Provide the [X, Y] coordinate of the cell's center where the given text is located.  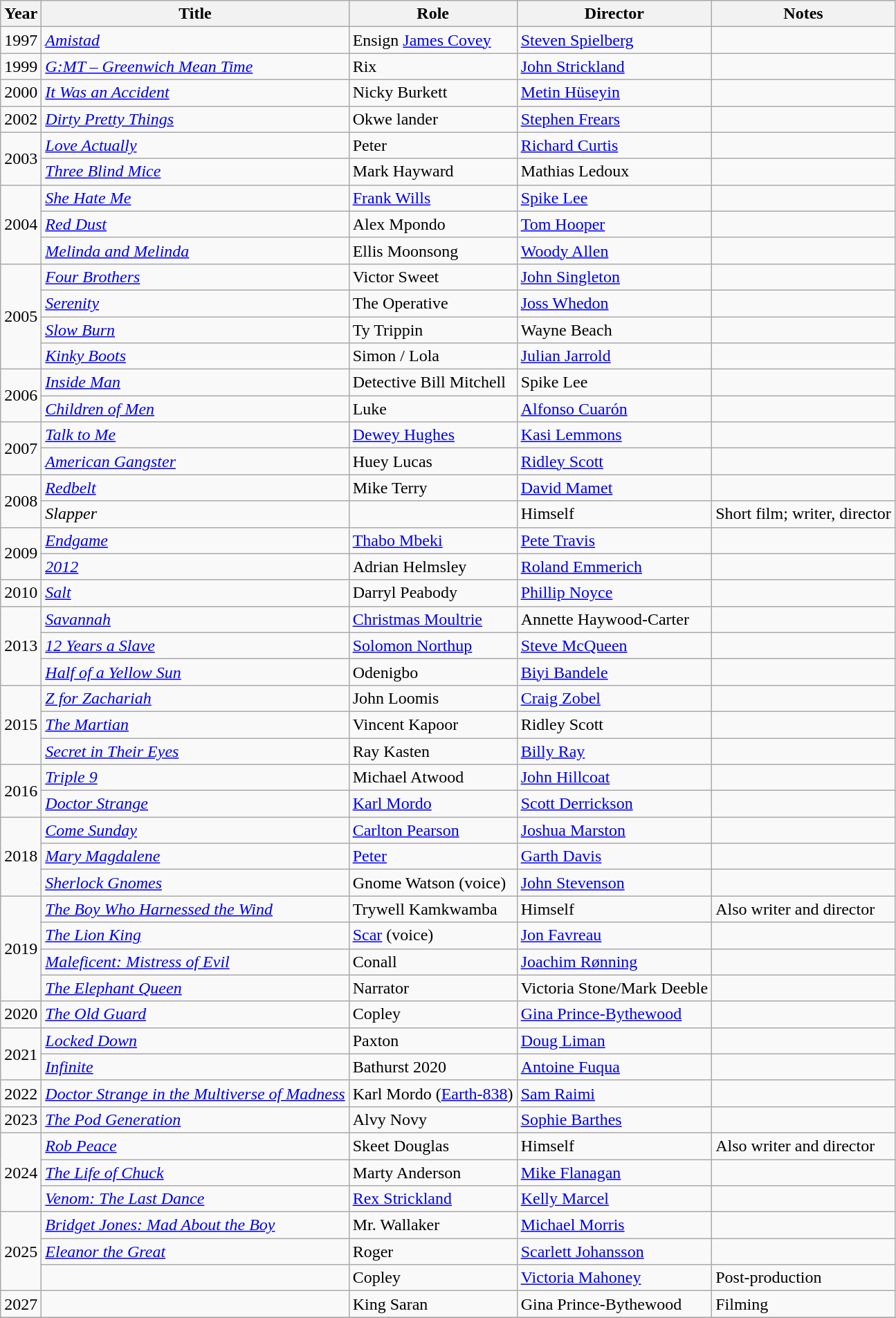
Bridget Jones: Mad About the Boy [195, 1225]
2020 [21, 1014]
Stephen Frears [614, 119]
Jon Favreau [614, 935]
She Hate Me [195, 198]
2024 [21, 1172]
Craig Zobel [614, 698]
John Hillcoat [614, 778]
Three Blind Mice [195, 172]
Vincent Kapoor [433, 724]
Gnome Watson (voice) [433, 883]
Venom: The Last Dance [195, 1199]
Redbelt [195, 488]
Victoria Mahoney [614, 1278]
2004 [21, 224]
2007 [21, 448]
Sophie Barthes [614, 1119]
Ellis Moonsong [433, 250]
Roland Emmerich [614, 567]
Woody Allen [614, 250]
Joshua Marston [614, 830]
Christmas Moultrie [433, 619]
John Singleton [614, 277]
2013 [21, 646]
Endgame [195, 540]
Tom Hooper [614, 224]
Karl Mordo [433, 804]
Phillip Noyce [614, 593]
The Martian [195, 724]
Sherlock Gnomes [195, 883]
Amistad [195, 40]
2005 [21, 316]
2027 [21, 1304]
Come Sunday [195, 830]
Darryl Peabody [433, 593]
Okwe lander [433, 119]
Conall [433, 962]
Mathias Ledoux [614, 172]
Huey Lucas [433, 461]
Carlton Pearson [433, 830]
2021 [21, 1054]
Biyi Bandele [614, 672]
Talk to Me [195, 435]
The Old Guard [195, 1014]
Joachim Rønning [614, 962]
Role [433, 14]
The Life of Chuck [195, 1173]
The Operative [433, 303]
John Stevenson [614, 883]
Triple 9 [195, 778]
Solomon Northup [433, 646]
Dirty Pretty Things [195, 119]
Children of Men [195, 409]
Skeet Douglas [433, 1146]
12 Years a Slave [195, 646]
It Was an Accident [195, 93]
Julian Jarrold [614, 356]
Trywell Kamkwamba [433, 909]
Alvy Novy [433, 1119]
2009 [21, 553]
Richard Curtis [614, 145]
Marty Anderson [433, 1173]
Roger [433, 1252]
Secret in Their Eyes [195, 751]
Frank Wills [433, 198]
Simon / Lola [433, 356]
2015 [21, 724]
Annette Haywood-Carter [614, 619]
Rob Peace [195, 1146]
Filming [804, 1304]
Antoine Fuqua [614, 1067]
Alex Mpondo [433, 224]
Detective Bill Mitchell [433, 383]
1997 [21, 40]
2016 [21, 791]
The Lion King [195, 935]
Metin Hüseyin [614, 93]
Salt [195, 593]
Luke [433, 409]
1999 [21, 66]
2023 [21, 1119]
John Loomis [433, 698]
Kasi Lemmons [614, 435]
Bathurst 2020 [433, 1067]
Paxton [433, 1041]
Kelly Marcel [614, 1199]
Steven Spielberg [614, 40]
The Elephant Queen [195, 988]
Doctor Strange [195, 804]
Maleficent: Mistress of Evil [195, 962]
Pete Travis [614, 540]
Alfonso Cuarón [614, 409]
Ray Kasten [433, 751]
Adrian Helmsley [433, 567]
G:MT – Greenwich Mean Time [195, 66]
Locked Down [195, 1041]
Sam Raimi [614, 1093]
Mr. Wallaker [433, 1225]
Victoria Stone/Mark Deeble [614, 988]
2003 [21, 158]
Wayne Beach [614, 330]
Infinite [195, 1067]
Michael Atwood [433, 778]
2000 [21, 93]
Mike Terry [433, 488]
Rex Strickland [433, 1199]
Odenigbo [433, 672]
Victor Sweet [433, 277]
Narrator [433, 988]
Rix [433, 66]
Scott Derrickson [614, 804]
Half of a Yellow Sun [195, 672]
American Gangster [195, 461]
Melinda and Melinda [195, 250]
Savannah [195, 619]
2012 [195, 567]
Slow Burn [195, 330]
David Mamet [614, 488]
Ensign James Covey [433, 40]
Steve McQueen [614, 646]
Scar (voice) [433, 935]
Karl Mordo (Earth-838) [433, 1093]
2019 [21, 949]
Eleanor the Great [195, 1252]
Doctor Strange in the Multiverse of Madness [195, 1093]
Kinky Boots [195, 356]
Thabo Mbeki [433, 540]
2010 [21, 593]
The Boy Who Harnessed the Wind [195, 909]
Post-production [804, 1278]
Mary Magdalene [195, 857]
Nicky Burkett [433, 93]
2025 [21, 1252]
Red Dust [195, 224]
Mark Hayward [433, 172]
John Strickland [614, 66]
The Pod Generation [195, 1119]
Scarlett Johansson [614, 1252]
Title [195, 14]
Inside Man [195, 383]
Dewey Hughes [433, 435]
Z for Zachariah [195, 698]
Serenity [195, 303]
Ty Trippin [433, 330]
Short film; writer, director [804, 514]
2008 [21, 501]
2006 [21, 396]
2018 [21, 857]
2002 [21, 119]
Year [21, 14]
King Saran [433, 1304]
Slapper [195, 514]
Four Brothers [195, 277]
Billy Ray [614, 751]
Garth Davis [614, 857]
Mike Flanagan [614, 1173]
Notes [804, 14]
Love Actually [195, 145]
Michael Morris [614, 1225]
Director [614, 14]
Joss Whedon [614, 303]
Doug Liman [614, 1041]
2022 [21, 1093]
